Determine the (X, Y) coordinate at the center of the cell enclosing the given text.  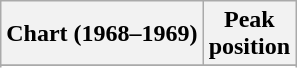
Peakposition (249, 34)
Chart (1968–1969) (102, 34)
